Extract the [x, y] coordinate from the center of the cell holding the provided text.  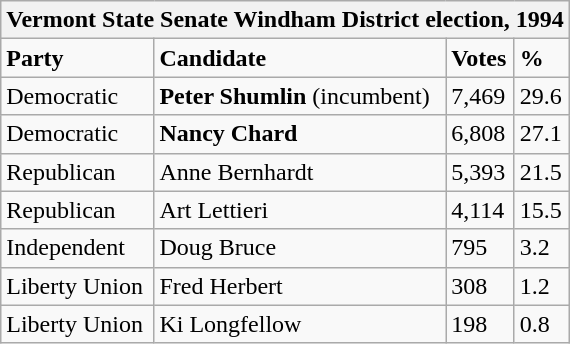
Nancy Chard [300, 134]
Ki Longfellow [300, 324]
Peter Shumlin (incumbent) [300, 96]
0.8 [542, 324]
Candidate [300, 58]
4,114 [480, 210]
198 [480, 324]
% [542, 58]
795 [480, 248]
27.1 [542, 134]
29.6 [542, 96]
5,393 [480, 172]
Vermont State Senate Windham District election, 1994 [286, 20]
15.5 [542, 210]
7,469 [480, 96]
21.5 [542, 172]
Doug Bruce [300, 248]
3.2 [542, 248]
Art Lettieri [300, 210]
Fred Herbert [300, 286]
Independent [78, 248]
Votes [480, 58]
308 [480, 286]
6,808 [480, 134]
1.2 [542, 286]
Anne Bernhardt [300, 172]
Party [78, 58]
